Find where the given text appears and provide that cell's center as (X, Y) coordinate. 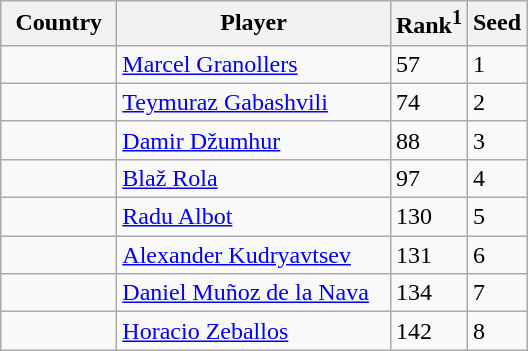
74 (428, 102)
Daniel Muñoz de la Nava (254, 293)
Country (59, 24)
1 (496, 64)
134 (428, 293)
2 (496, 102)
Alexander Kudryavtsev (254, 255)
4 (496, 178)
6 (496, 255)
7 (496, 293)
8 (496, 331)
97 (428, 178)
5 (496, 217)
Player (254, 24)
Seed (496, 24)
Marcel Granollers (254, 64)
Horacio Zeballos (254, 331)
131 (428, 255)
Blaž Rola (254, 178)
Damir Džumhur (254, 140)
88 (428, 140)
142 (428, 331)
Rank1 (428, 24)
Teymuraz Gabashvili (254, 102)
3 (496, 140)
Radu Albot (254, 217)
57 (428, 64)
130 (428, 217)
